Search for the cell housing the specified text and yield its [X, Y] center coordinate. 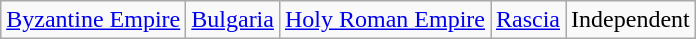
Byzantine Empire [94, 20]
Bulgaria [233, 20]
Independent [631, 20]
Rascia [528, 20]
Holy Roman Empire [384, 20]
